Identify which cell holds the provided text, then report its [x, y] central coordinate. 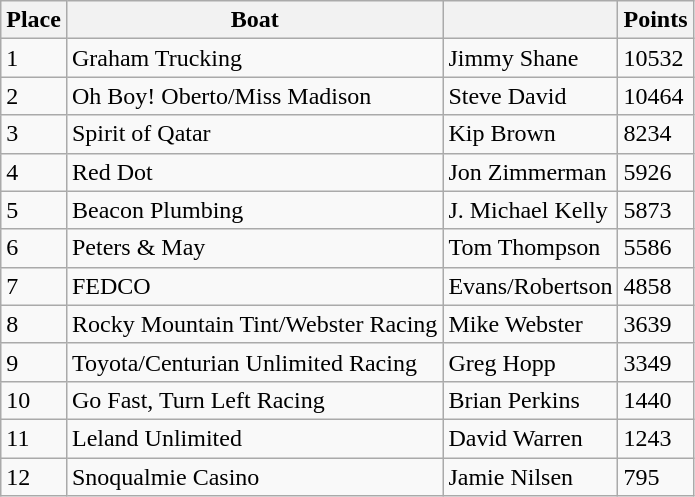
J. Michael Kelly [530, 210]
Jamie Nilsen [530, 477]
Graham Trucking [254, 58]
Red Dot [254, 172]
Jon Zimmerman [530, 172]
Kip Brown [530, 134]
7 [34, 286]
Steve David [530, 96]
Go Fast, Turn Left Racing [254, 400]
Tom Thompson [530, 248]
Evans/Robertson [530, 286]
11 [34, 438]
3349 [656, 362]
10532 [656, 58]
795 [656, 477]
FEDCO [254, 286]
Toyota/Centurian Unlimited Racing [254, 362]
6 [34, 248]
Points [656, 20]
8 [34, 324]
3639 [656, 324]
8234 [656, 134]
12 [34, 477]
Place [34, 20]
Greg Hopp [530, 362]
Snoqualmie Casino [254, 477]
5926 [656, 172]
Oh Boy! Oberto/Miss Madison [254, 96]
Spirit of Qatar [254, 134]
Mike Webster [530, 324]
Beacon Plumbing [254, 210]
5 [34, 210]
Boat [254, 20]
3 [34, 134]
5586 [656, 248]
1 [34, 58]
Rocky Mountain Tint/Webster Racing [254, 324]
David Warren [530, 438]
Jimmy Shane [530, 58]
2 [34, 96]
10 [34, 400]
Brian Perkins [530, 400]
4858 [656, 286]
4 [34, 172]
Leland Unlimited [254, 438]
5873 [656, 210]
10464 [656, 96]
Peters & May [254, 248]
1440 [656, 400]
1243 [656, 438]
9 [34, 362]
